Capture the cell that displays the provided text and extract its [X, Y] central coordinate. 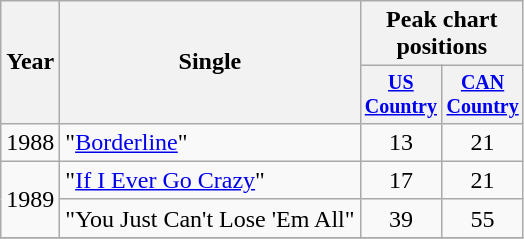
"If I Ever Go Crazy" [210, 180]
1988 [30, 142]
"You Just Can't Lose 'Em All" [210, 218]
55 [483, 218]
US Country [401, 94]
Single [210, 62]
Year [30, 62]
"Borderline" [210, 142]
17 [401, 180]
13 [401, 142]
Peak chartpositions [442, 34]
1989 [30, 199]
39 [401, 218]
CAN Country [483, 94]
